From the cell containing the given text, extract its center point as [x, y] coordinate. 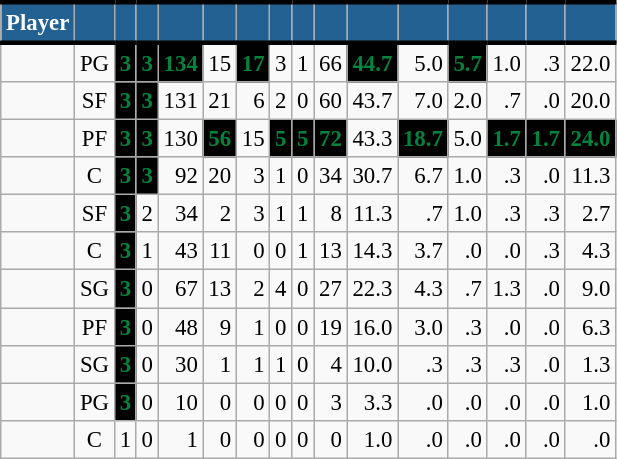
2.7 [590, 214]
60 [330, 101]
8 [330, 214]
92 [180, 176]
2.0 [468, 101]
9 [220, 327]
30.7 [372, 176]
44.7 [372, 62]
3.3 [372, 402]
14.3 [372, 251]
17 [252, 62]
18.7 [423, 139]
11 [220, 251]
10.0 [372, 364]
134 [180, 62]
16.0 [372, 327]
48 [180, 327]
56 [220, 139]
22.0 [590, 62]
72 [330, 139]
6 [252, 101]
130 [180, 139]
43 [180, 251]
21 [220, 101]
43.7 [372, 101]
66 [330, 62]
3.0 [423, 327]
3.7 [423, 251]
6.3 [590, 327]
20.0 [590, 101]
24.0 [590, 139]
30 [180, 364]
20 [220, 176]
67 [180, 289]
27 [330, 289]
10 [180, 402]
9.0 [590, 289]
43.3 [372, 139]
7.0 [423, 101]
19 [330, 327]
131 [180, 101]
Player [38, 22]
6.7 [423, 176]
22.3 [372, 289]
5.7 [468, 62]
